For the text-containing cell, return its midpoint in (X, Y) coordinate format. 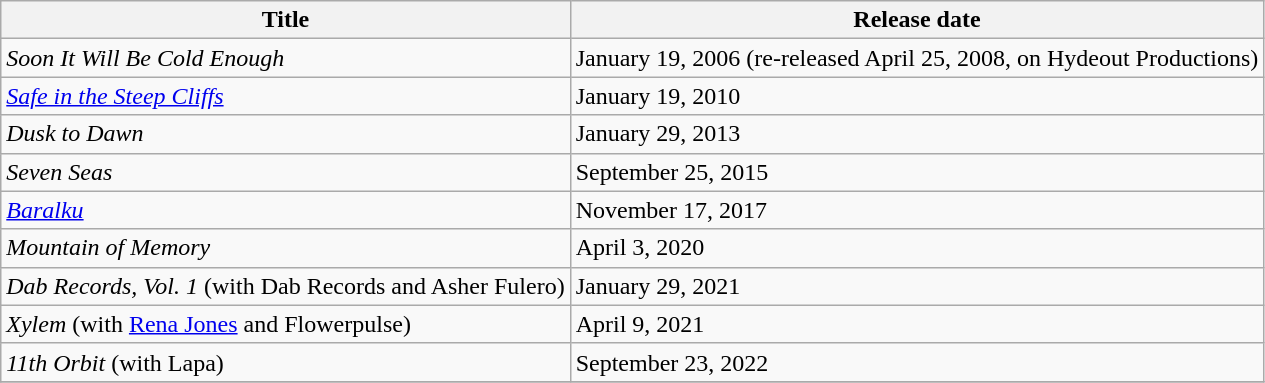
January 19, 2010 (917, 96)
January 19, 2006 (re-released April 25, 2008, on Hydeout Productions) (917, 58)
Safe in the Steep Cliffs (286, 96)
September 23, 2022 (917, 362)
11th Orbit (with Lapa) (286, 362)
September 25, 2015 (917, 172)
April 3, 2020 (917, 248)
Baralku (286, 210)
Dusk to Dawn (286, 134)
Seven Seas (286, 172)
January 29, 2013 (917, 134)
Title (286, 20)
January 29, 2021 (917, 286)
November 17, 2017 (917, 210)
Dab Records, Vol. 1 (with Dab Records and Asher Fulero) (286, 286)
Xylem (with Rena Jones and Flowerpulse) (286, 324)
Release date (917, 20)
Soon It Will Be Cold Enough (286, 58)
Mountain of Memory (286, 248)
April 9, 2021 (917, 324)
